Determine the [x, y] coordinate at the center of the cell enclosing the given text.  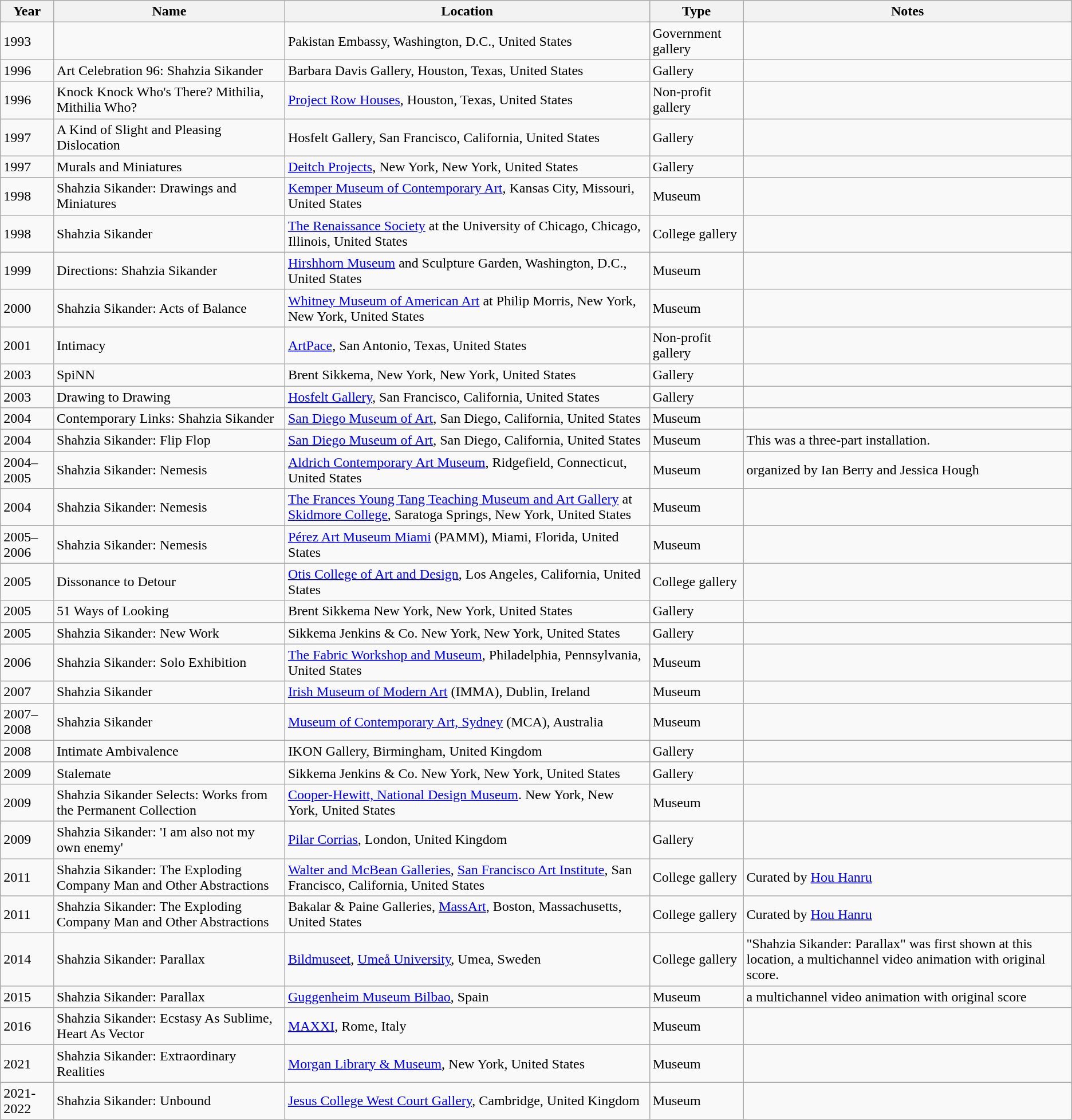
2008 [27, 751]
Name [170, 11]
Intimacy [170, 345]
Irish Museum of Modern Art (IMMA), Dublin, Ireland [467, 692]
Shahzia Sikander: Drawings and Miniatures [170, 196]
Aldrich Contemporary Art Museum, Ridgefield, Connecticut, United States [467, 470]
Knock Knock Who's There? Mithilia, Mithilia Who? [170, 100]
Barbara Davis Gallery, Houston, Texas, United States [467, 70]
Shahzia Sikander: Solo Exhibition [170, 662]
2015 [27, 997]
51 Ways of Looking [170, 611]
1999 [27, 270]
Bildmuseet, Umeå University, Umea, Sweden [467, 960]
Project Row Houses, Houston, Texas, United States [467, 100]
The Frances Young Tang Teaching Museum and Art Gallery at Skidmore College, Saratoga Springs, New York, United States [467, 508]
1993 [27, 41]
2007 [27, 692]
2005–2006 [27, 544]
Pilar Corrias, London, United Kingdom [467, 840]
2021 [27, 1063]
Intimate Ambivalence [170, 751]
Morgan Library & Museum, New York, United States [467, 1063]
2014 [27, 960]
"Shahzia Sikander: Parallax" was first shown at this location, a multichannel video animation with original score. [907, 960]
Shahzia Sikander Selects: Works from the Permanent Collection [170, 802]
Murals and Miniatures [170, 167]
Year [27, 11]
Jesus College West Court Gallery, Cambridge, United Kingdom [467, 1101]
Walter and McBean Galleries, San Francisco Art Institute, San Francisco, California, United States [467, 877]
Brent Sikkema, New York, New York, United States [467, 375]
2000 [27, 308]
MAXXI, Rome, Italy [467, 1027]
Cooper-Hewitt, National Design Museum. New York, New York, United States [467, 802]
The Fabric Workshop and Museum, Philadelphia, Pennsylvania, United States [467, 662]
This was a three-part installation. [907, 441]
Drawing to Drawing [170, 397]
Contemporary Links: Shahzia Sikander [170, 419]
Otis College of Art and Design, Los Angeles, California, United States [467, 582]
Hirshhorn Museum and Sculpture Garden, Washington, D.C., United States [467, 270]
Pakistan Embassy, Washington, D.C., United States [467, 41]
Whitney Museum of American Art at Philip Morris, New York, New York, United States [467, 308]
Museum of Contemporary Art, Sydney (MCA), Australia [467, 722]
Art Celebration 96: Shahzia Sikander [170, 70]
Shahzia Sikander: Acts of Balance [170, 308]
IKON Gallery, Birmingham, United Kingdom [467, 751]
Shahzia Sikander: Flip Flop [170, 441]
Stalemate [170, 773]
Government gallery [696, 41]
Dissonance to Detour [170, 582]
2021-2022 [27, 1101]
SpiNN [170, 375]
Shahzia Sikander: Unbound [170, 1101]
Shahzia Sikander: New Work [170, 633]
A Kind of Slight and Pleasing Dislocation [170, 137]
Brent Sikkema New York, New York, United States [467, 611]
Guggenheim Museum Bilbao, Spain [467, 997]
2004–2005 [27, 470]
2006 [27, 662]
a multichannel video animation with original score [907, 997]
Shahzia Sikander: 'I am also not my own enemy' [170, 840]
Bakalar & Paine Galleries, MassArt, Boston, Massachusetts, United States [467, 914]
2007–2008 [27, 722]
Deitch Projects, New York, New York, United States [467, 167]
Directions: Shahzia Sikander [170, 270]
Type [696, 11]
ArtPace, San Antonio, Texas, United States [467, 345]
Kemper Museum of Contemporary Art, Kansas City, Missouri, United States [467, 196]
organized by Ian Berry and Jessica Hough [907, 470]
2016 [27, 1027]
Shahzia Sikander: Extraordinary Realities [170, 1063]
The Renaissance Society at the University of Chicago, Chicago, Illinois, United States [467, 234]
Shahzia Sikander: Ecstasy As Sublime, Heart As Vector [170, 1027]
Notes [907, 11]
Location [467, 11]
2001 [27, 345]
Pérez Art Museum Miami (PAMM), Miami, Florida, United States [467, 544]
